Output the [x, y] coordinate of the center of the cell containing the given text.  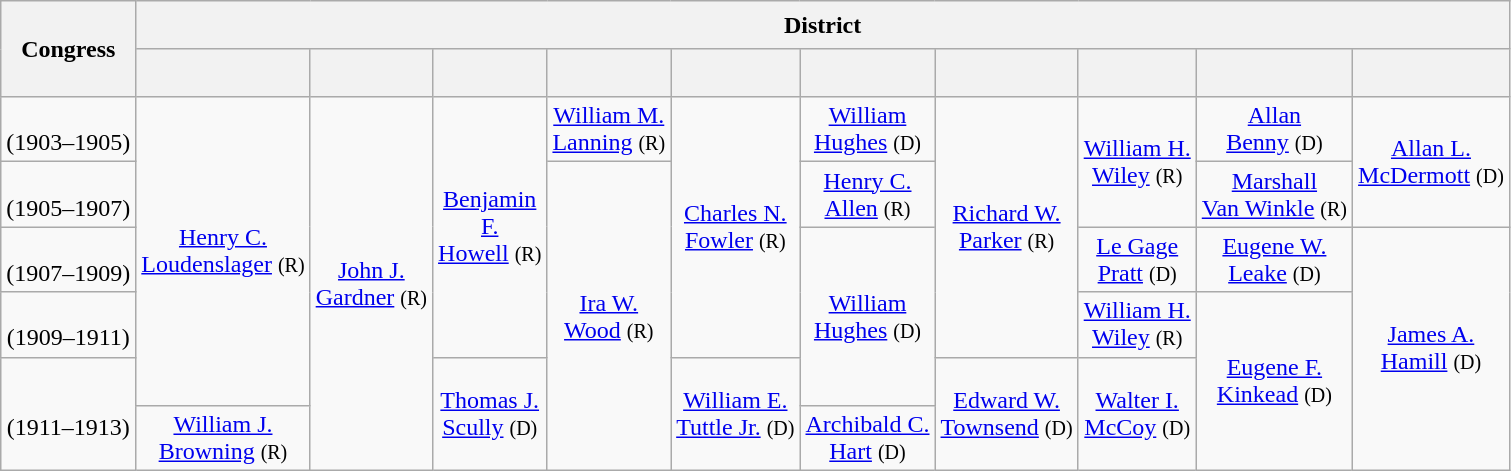
(1911–1913) [68, 414]
William J.Browning (R) [223, 438]
Richard W.Parker (R) [1006, 227]
AllanBenny (D) [1274, 130]
Walter I.McCoy (D) [1137, 414]
John J.Gardner (R) [371, 284]
Archibald C.Hart (D) [868, 438]
William E.Tuttle Jr. (D) [736, 414]
Henry C.Loudens­lager (R) [223, 251]
Le GagePratt (D) [1137, 260]
(1903–1905) [68, 130]
Charles N.Fowler (R) [736, 227]
Ira W.Wood (R) [609, 316]
Eugene F.Kinkead (D) [1274, 381]
Cong­ress [68, 49]
District [823, 25]
Thomas J.Scully (D) [490, 414]
Edward W.Townsend (D) [1006, 414]
Eugene W.Leake (D) [1274, 260]
(1909–1911) [68, 324]
William M.Lanning (R) [609, 130]
(1905–1907) [68, 194]
MarshallVan Winkle (R) [1274, 194]
Henry C.Allen (R) [868, 194]
Allan L.McDer­mott (D) [1432, 162]
BenjaminF.Howell (R) [490, 227]
(1907–1909) [68, 260]
James A.Hamill (D) [1432, 348]
